Detect which cell encompasses the target text, then output its [x, y] center coordinate. 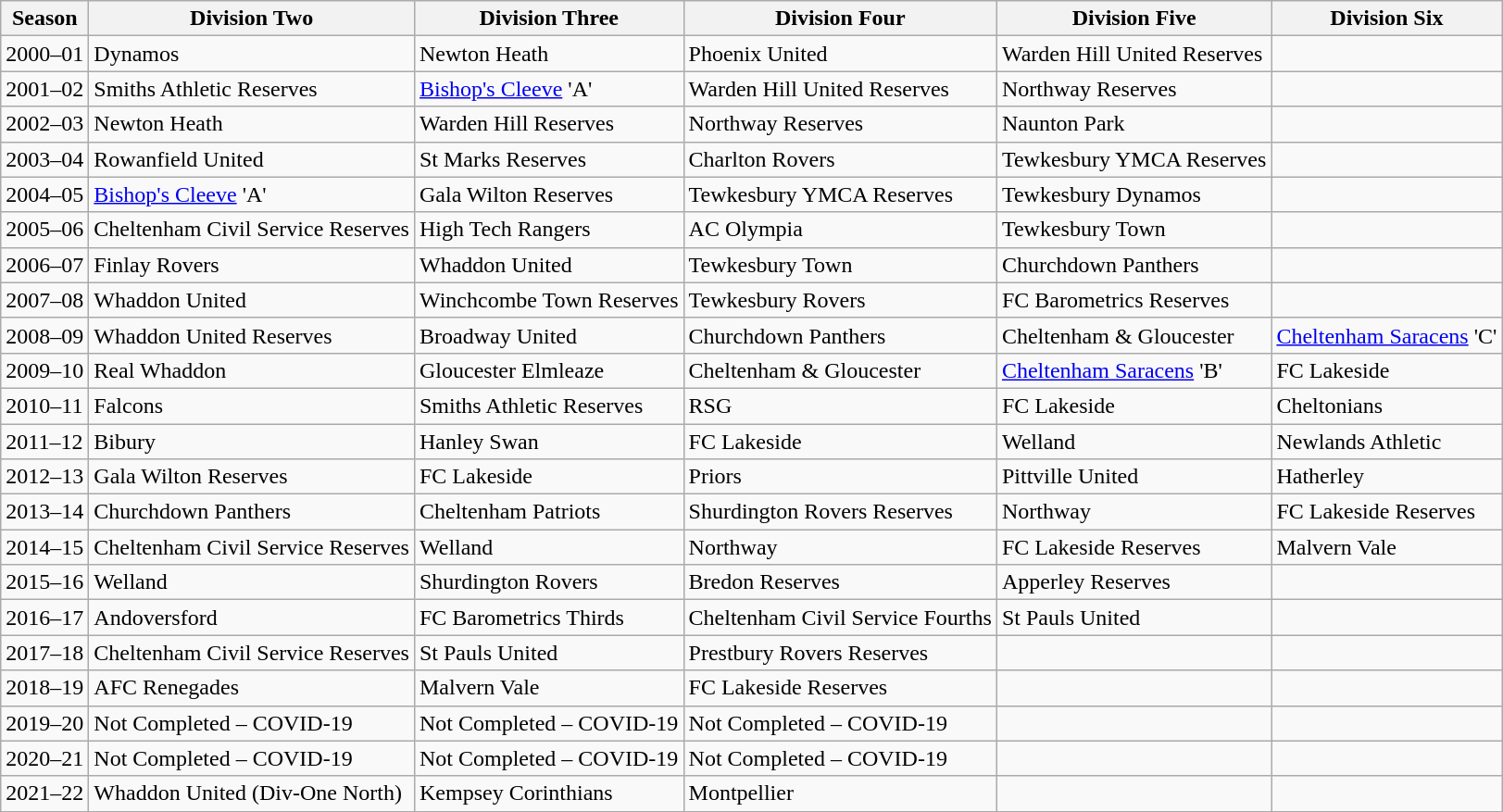
Cheltenham Civil Service Fourths [840, 618]
Season [44, 19]
Montpellier [840, 793]
2001–02 [44, 89]
2009–10 [44, 370]
Division Four [840, 19]
2003–04 [44, 159]
2013–14 [44, 512]
RSG [840, 406]
2005–06 [44, 230]
Division Six [1387, 19]
St Marks Reserves [548, 159]
2020–21 [44, 758]
Tewkesbury Dynamos [1134, 194]
Dynamos [252, 54]
Newlands Athletic [1387, 442]
Tewkesbury Rovers [840, 300]
2012–13 [44, 477]
Winchcombe Town Reserves [548, 300]
Charlton Rovers [840, 159]
Real Whaddon [252, 370]
Bredon Reserves [840, 582]
2019–20 [44, 723]
High Tech Rangers [548, 230]
Rowanfield United [252, 159]
Shurdington Rovers Reserves [840, 512]
Gloucester Elmleaze [548, 370]
Priors [840, 477]
AC Olympia [840, 230]
Cheltonians [1387, 406]
Phoenix United [840, 54]
2002–03 [44, 124]
2010–11 [44, 406]
Division Three [548, 19]
2007–08 [44, 300]
Cheltenham Saracens 'C' [1387, 335]
Whaddon United (Div-One North) [252, 793]
2017–18 [44, 653]
2006–07 [44, 265]
Hanley Swan [548, 442]
2021–22 [44, 793]
Cheltenham Saracens 'B' [1134, 370]
Division Five [1134, 19]
Hatherley [1387, 477]
Division Two [252, 19]
2004–05 [44, 194]
2008–09 [44, 335]
Naunton Park [1134, 124]
2015–16 [44, 582]
Broadway United [548, 335]
Prestbury Rovers Reserves [840, 653]
Kempsey Corinthians [548, 793]
Falcons [252, 406]
Bibury [252, 442]
FC Barometrics Reserves [1134, 300]
Warden Hill Reserves [548, 124]
Pittville United [1134, 477]
2018–19 [44, 688]
2016–17 [44, 618]
Apperley Reserves [1134, 582]
2011–12 [44, 442]
Andoversford [252, 618]
2000–01 [44, 54]
Whaddon United Reserves [252, 335]
AFC Renegades [252, 688]
2014–15 [44, 547]
Finlay Rovers [252, 265]
Cheltenham Patriots [548, 512]
Shurdington Rovers [548, 582]
FC Barometrics Thirds [548, 618]
